Search for the cell housing the specified text and yield its (x, y) center coordinate. 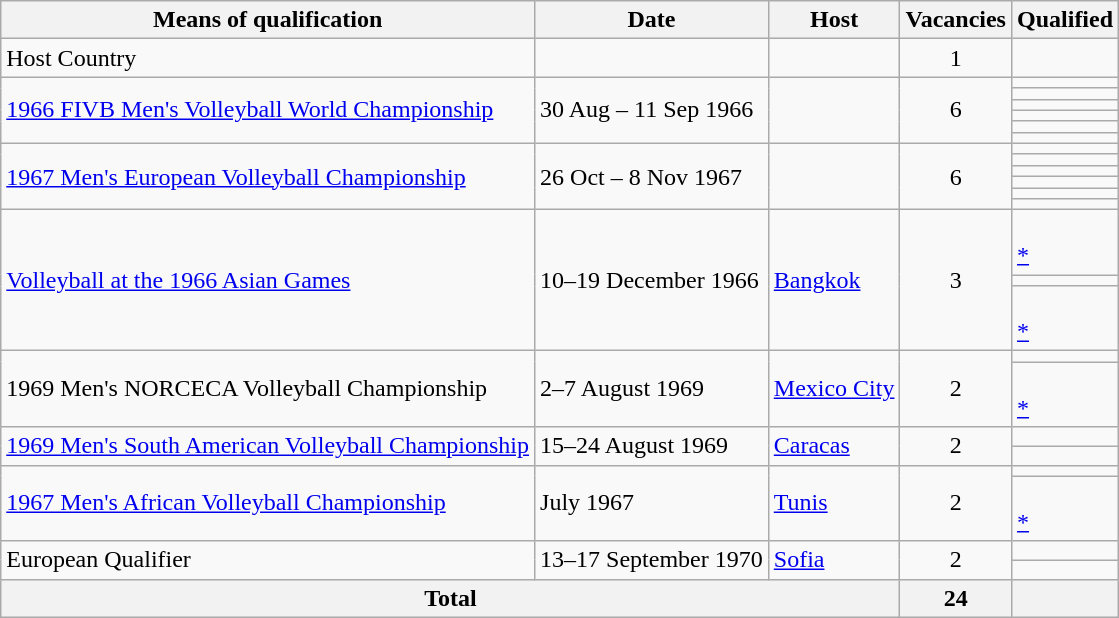
3 (956, 280)
2–7 August 1969 (652, 389)
15–24 August 1969 (652, 446)
Caracas (834, 446)
Qualified (1064, 20)
1966 FIVB Men's Volleyball World Championship (268, 110)
Total (450, 598)
Tunis (834, 503)
European Qualifier (268, 560)
Date (652, 20)
Means of qualification (268, 20)
Mexico City (834, 389)
26 Oct – 8 Nov 1967 (652, 176)
30 Aug – 11 Sep 1966 (652, 110)
Sofia (834, 560)
10–19 December 1966 (652, 280)
24 (956, 598)
1967 Men's European Volleyball Championship (268, 176)
Host Country (268, 58)
13–17 September 1970 (652, 560)
Bangkok (834, 280)
1969 Men's South American Volleyball Championship (268, 446)
1967 Men's African Volleyball Championship (268, 503)
Host (834, 20)
1969 Men's NORCECA Volleyball Championship (268, 389)
Vacancies (956, 20)
1 (956, 58)
Volleyball at the 1966 Asian Games (268, 280)
July 1967 (652, 503)
